Return [x, y] of the center of cell containing provided text 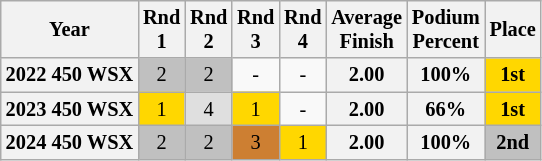
3 [256, 142]
PodiumPercent [446, 29]
AverageFinish [366, 29]
Rnd1 [162, 29]
Rnd3 [256, 29]
2022 450 WSX [70, 75]
Year [70, 29]
2nd [513, 142]
66% [446, 109]
Rnd4 [302, 29]
Place [513, 29]
4 [208, 109]
Rnd2 [208, 29]
2023 450 WSX [70, 109]
2024 450 WSX [70, 142]
